Pinpoint the cell where the given text exists, returning its (X, Y) midpoint coordinate. 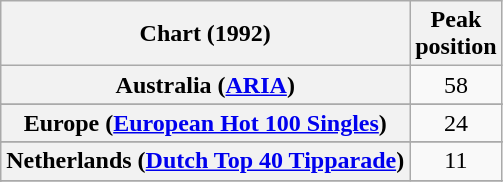
Peakposition (456, 34)
11 (456, 161)
Netherlands (Dutch Top 40 Tipparade) (206, 161)
24 (456, 123)
Australia (ARIA) (206, 85)
Chart (1992) (206, 34)
58 (456, 85)
Europe (European Hot 100 Singles) (206, 123)
